Provide the (x, y) coordinate of the cell's center where the given text is located.  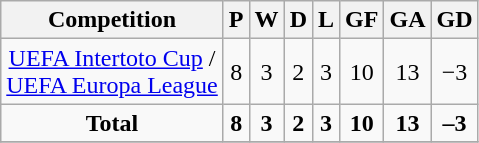
UEFA Intertoto Cup / UEFA Europa League (112, 72)
−3 (454, 72)
–3 (454, 123)
D (298, 20)
Competition (112, 20)
GD (454, 20)
GF (362, 20)
P (236, 20)
GA (408, 20)
Total (112, 123)
W (266, 20)
L (326, 20)
